Pinpoint the cell where the given text exists, returning its [X, Y] midpoint coordinate. 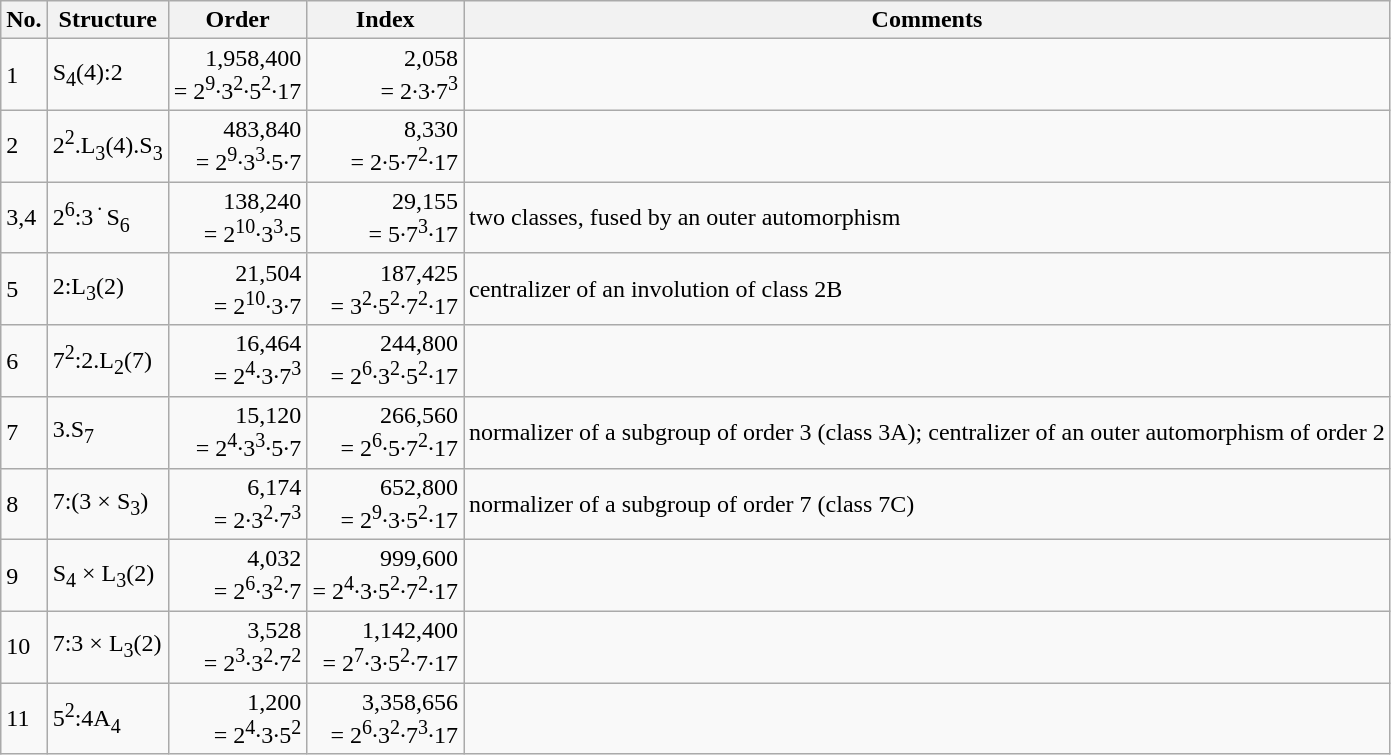
6 [24, 361]
1,200= 24·3·52 [238, 719]
266,560= 26·5·72·17 [386, 433]
4,032= 26·32·7 [238, 576]
centralizer of an involution of class 2B [928, 289]
483,840= 29·33·5·7 [238, 146]
1 [24, 75]
S4(4):2 [108, 75]
21,504= 210·3·7 [238, 289]
22.L3(4).S3 [108, 146]
Structure [108, 20]
2 [24, 146]
3,4 [24, 218]
7 [24, 433]
3.S7 [108, 433]
8 [24, 504]
11 [24, 719]
15,120= 24·33·5·7 [238, 433]
7:3 × L3(2) [108, 647]
10 [24, 647]
1,958,400= 29·32·52·17 [238, 75]
Comments [928, 20]
26:3 · S6 [108, 218]
Index [386, 20]
2,058= 2·3·73 [386, 75]
2:L3(2) [108, 289]
3,358,656= 26·32·73·17 [386, 719]
normalizer of a subgroup of order 7 (class 7C) [928, 504]
138,240= 210·33·5 [238, 218]
72:2.L2(7) [108, 361]
5 [24, 289]
3,528= 23·32·72 [238, 647]
244,800= 26·32·52·17 [386, 361]
16,464= 24·3·73 [238, 361]
S4 × L3(2) [108, 576]
8,330= 2·5·72·17 [386, 146]
two classes, fused by an outer automorphism [928, 218]
7:(3 × S3) [108, 504]
No. [24, 20]
29,155= 5·73·17 [386, 218]
187,425= 32·52·72·17 [386, 289]
normalizer of a subgroup of order 3 (class 3A); centralizer of an outer automorphism of order 2 [928, 433]
6,174= 2·32·73 [238, 504]
1,142,400= 27·3·52·7·17 [386, 647]
652,800= 29·3·52·17 [386, 504]
9 [24, 576]
52:4A4 [108, 719]
Order [238, 20]
999,600= 24·3·52·72·17 [386, 576]
